For the text-containing cell, return its midpoint in [X, Y] coordinate format. 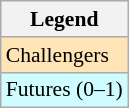
Challengers [64, 55]
Legend [64, 19]
Futures (0–1) [64, 90]
